Determine the (x, y) coordinate at the center of the cell enclosing the given text.  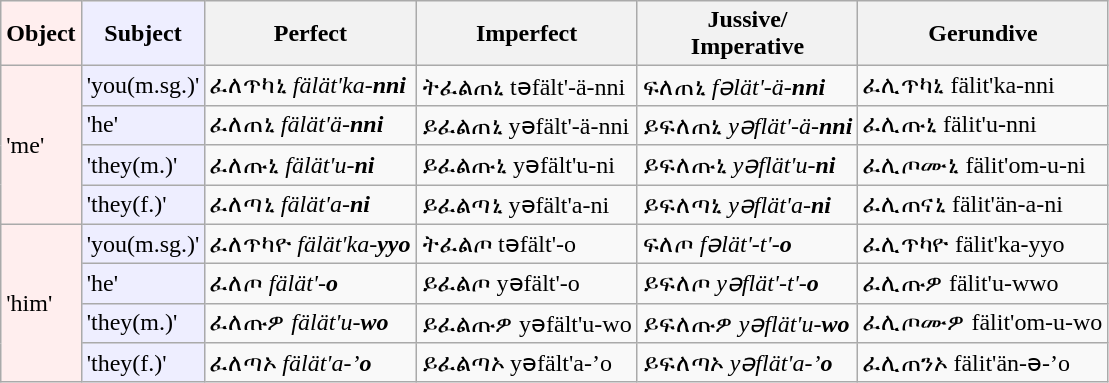
ይፈልጣኦ yǝfält'a-’o (526, 363)
ትፈልጠኒ tǝfält'-ä-nni (526, 86)
ፈሊጠንኦ fälit'än-ǝ-’o (983, 363)
ይፈልጣኒ yǝfält'a-ni (526, 204)
ፈለጥካኒ fälät'ka-nni (310, 86)
ፍለጦ fǝlät'-t'-o (748, 244)
ፈሊጡኒ fälit'u-nni (983, 125)
ይፈልጡኒ yǝfält'u-ni (526, 165)
ይፍለጣኦ yǝflät'a-’o (748, 363)
Object (41, 34)
ይፈልጡዎ yǝfält'u-wo (526, 323)
ይፍለጠኒ yǝflät'-ä-nni (748, 125)
ፈሊጦሙኒ fälit'om-u-ni (983, 165)
ይፈልጦ yǝfält'-o (526, 284)
ፈሊጥካዮ fälit'ka-yyo (983, 244)
ፈለጦ fälät'-o (310, 284)
ትፈልጦ tǝfält'-o (526, 244)
ይፍለጦ yǝflät'-t'-o (748, 284)
Imperfect (526, 34)
ፈሊጦሙዎ fälit'om-u-wo (983, 323)
ፈለጣኒ fälät'a-ni (310, 204)
ፈለጥካዮ fälät'ka-yyo (310, 244)
ፈሊጠናኒ fälit'än-a-ni (983, 204)
'him' (41, 303)
Subject (143, 34)
ይፍለጡዎ yǝflät'u-wo (748, 323)
ይፈልጠኒ yǝfält'-ä-nni (526, 125)
ይፍለጣኒ yǝflät'a-ni (748, 204)
ይፍለጡኒ yǝflät'u-ni (748, 165)
ፈለጡኒ fälät'u-ni (310, 165)
ፈሊጡዎ fälit'u-wwo (983, 284)
Jussive/Imperative (748, 34)
ፈሊጥካኒ fälit'ka-nni (983, 86)
Perfect (310, 34)
ፈለጠኒ fälät'ä-nni (310, 125)
ፈለጣኦ fälät'a-’o (310, 363)
Gerundive (983, 34)
ፈለጡዎ fälät'u-wo (310, 323)
ፍለጠኒ fǝlät'-ä-nni (748, 86)
'me' (41, 145)
